Detect which cell encompasses the target text, then output its [x, y] center coordinate. 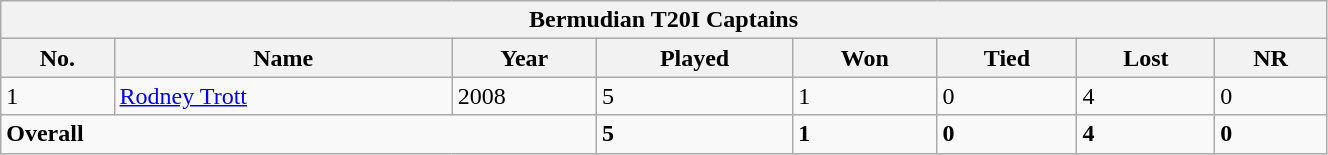
Overall [299, 134]
Tied [1007, 58]
Won [865, 58]
Bermudian T20I Captains [664, 20]
No. [58, 58]
2008 [524, 96]
Name [283, 58]
NR [1271, 58]
Year [524, 58]
Rodney Trott [283, 96]
Lost [1146, 58]
Played [694, 58]
